Determine the (X, Y) coordinate at the center of the cell enclosing the given text.  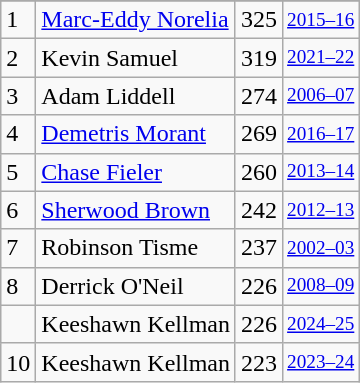
2023–24 (321, 362)
Kevin Samuel (136, 58)
242 (258, 210)
260 (258, 172)
Chase Fieler (136, 172)
Sherwood Brown (136, 210)
223 (258, 362)
Robinson Tisme (136, 248)
10 (18, 362)
7 (18, 248)
2016–17 (321, 134)
319 (258, 58)
2024–25 (321, 324)
Demetris Morant (136, 134)
3 (18, 96)
237 (258, 248)
2015–16 (321, 20)
2008–09 (321, 286)
Adam Liddell (136, 96)
Marc-Eddy Norelia (136, 20)
2012–13 (321, 210)
2021–22 (321, 58)
2002–03 (321, 248)
269 (258, 134)
1 (18, 20)
6 (18, 210)
Derrick O'Neil (136, 286)
5 (18, 172)
325 (258, 20)
8 (18, 286)
2 (18, 58)
2006–07 (321, 96)
274 (258, 96)
4 (18, 134)
2013–14 (321, 172)
